Capture the cell that displays the provided text and extract its [x, y] central coordinate. 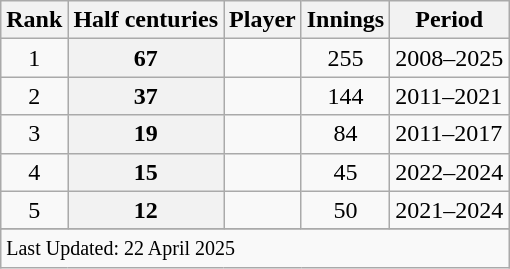
Player [263, 20]
3 [34, 134]
19 [146, 134]
4 [34, 172]
Half centuries [146, 20]
50 [345, 210]
2011–2017 [450, 134]
Innings [345, 20]
Rank [34, 20]
12 [146, 210]
15 [146, 172]
Period [450, 20]
5 [34, 210]
2008–2025 [450, 58]
45 [345, 172]
2022–2024 [450, 172]
67 [146, 58]
144 [345, 96]
37 [146, 96]
2011–2021 [450, 96]
Last Updated: 22 April 2025 [255, 248]
255 [345, 58]
2 [34, 96]
1 [34, 58]
84 [345, 134]
2021–2024 [450, 210]
